From the cell containing the given text, extract its center point as [x, y] coordinate. 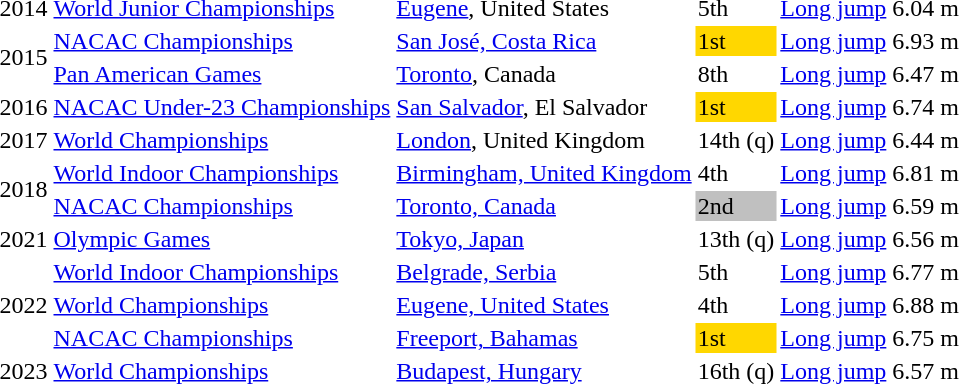
8th [736, 74]
Belgrade, Serbia [544, 272]
London, United Kingdom [544, 140]
13th (q) [736, 239]
NACAC Under-23 Championships [222, 107]
5th [736, 272]
Eugene, United States [544, 305]
San José, Costa Rica [544, 41]
Freeport, Bahamas [544, 338]
Birmingham, United Kingdom [544, 173]
Pan American Games [222, 74]
2nd [736, 206]
Olympic Games [222, 239]
Tokyo, Japan [544, 239]
San Salvador, El Salvador [544, 107]
14th (q) [736, 140]
